Search for the cell housing the specified text and yield its [x, y] center coordinate. 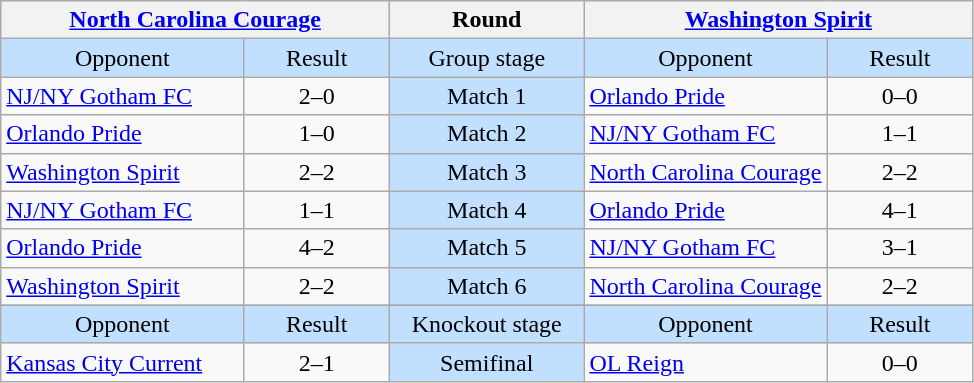
4–2 [317, 248]
Match 2 [487, 134]
Match 3 [487, 172]
Match 5 [487, 248]
Match 1 [487, 96]
Knockout stage [487, 324]
Semifinal [487, 362]
Round [487, 20]
2–1 [317, 362]
1–0 [317, 134]
Kansas City Current [122, 362]
4–1 [900, 210]
3–1 [900, 248]
OL Reign [706, 362]
Match 6 [487, 286]
Match 4 [487, 210]
Group stage [487, 58]
2–0 [317, 96]
